Detect which cell encompasses the target text, then output its (x, y) center coordinate. 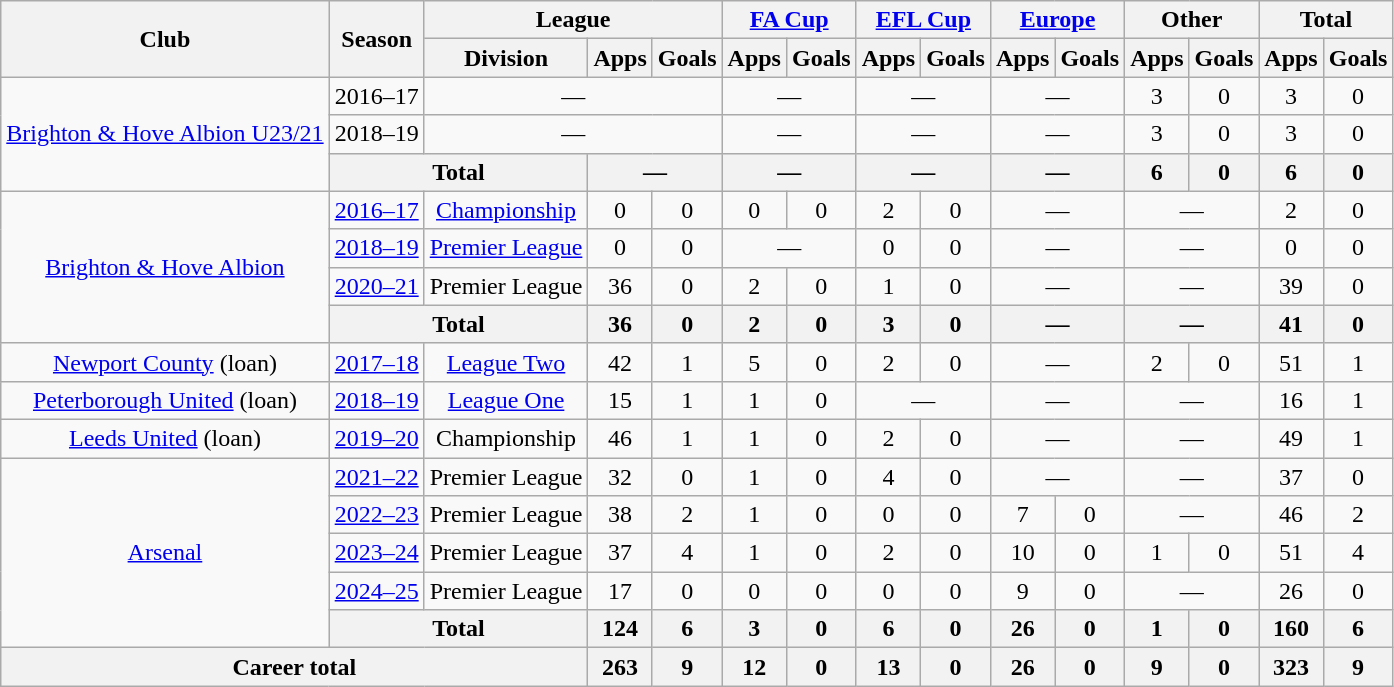
2023–24 (376, 553)
Brighton & Hove Albion U23/21 (165, 134)
Europe (1057, 20)
Arsenal (165, 553)
Career total (294, 667)
42 (620, 362)
49 (1291, 438)
263 (620, 667)
2024–25 (376, 591)
EFL Cup (923, 20)
Leeds United (loan) (165, 438)
16 (1291, 400)
41 (1291, 324)
Peterborough United (loan) (165, 400)
38 (620, 515)
5 (754, 362)
Season (376, 39)
32 (620, 477)
17 (620, 591)
12 (754, 667)
2021–22 (376, 477)
Club (165, 39)
15 (620, 400)
2017–18 (376, 362)
Brighton & Hove Albion (165, 267)
160 (1291, 629)
League Two (506, 362)
10 (1022, 553)
FA Cup (789, 20)
2022–23 (376, 515)
Newport County (loan) (165, 362)
323 (1291, 667)
Other (1192, 20)
7 (1022, 515)
124 (620, 629)
13 (888, 667)
2019–20 (376, 438)
2020–21 (376, 286)
League One (506, 400)
League (573, 20)
39 (1291, 286)
Division (506, 58)
